Provide the [X, Y] coordinate of the cell's center where the given text is located.  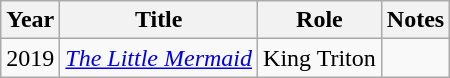
2019 [30, 58]
King Triton [320, 58]
Notes [415, 20]
The Little Mermaid [159, 58]
Year [30, 20]
Role [320, 20]
Title [159, 20]
